Output the [X, Y] coordinate of the center of the cell containing the given text.  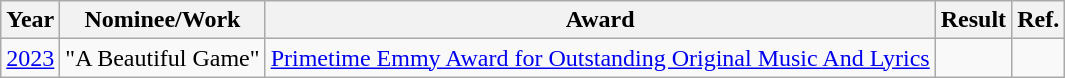
Primetime Emmy Award for Outstanding Original Music And Lyrics [600, 58]
2023 [30, 58]
"A Beautiful Game" [162, 58]
Year [30, 20]
Result [973, 20]
Award [600, 20]
Ref. [1038, 20]
Nominee/Work [162, 20]
